Find where the given text appears and provide that cell's center as [x, y] coordinate. 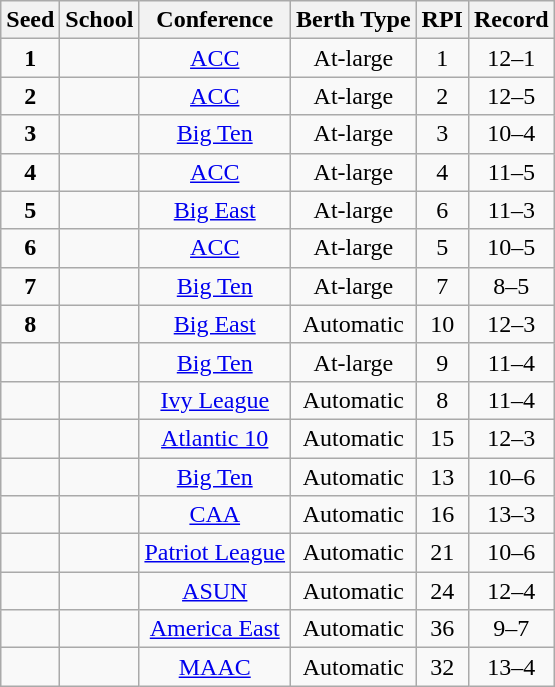
13–4 [511, 667]
13 [442, 477]
9 [442, 362]
16 [442, 515]
12–4 [511, 591]
MAAC [215, 667]
12–1 [511, 58]
Berth Type [354, 20]
Ivy League [215, 400]
Record [511, 20]
CAA [215, 515]
ASUN [215, 591]
Patriot League [215, 553]
10–5 [511, 248]
School [100, 20]
Seed [30, 20]
8–5 [511, 286]
13–3 [511, 515]
36 [442, 629]
9–7 [511, 629]
Conference [215, 20]
15 [442, 438]
11–3 [511, 210]
10 [442, 324]
11–5 [511, 172]
America East [215, 629]
21 [442, 553]
Atlantic 10 [215, 438]
RPI [442, 20]
24 [442, 591]
10–4 [511, 134]
32 [442, 667]
12–5 [511, 96]
